Detect which cell encompasses the target text, then output its (X, Y) center coordinate. 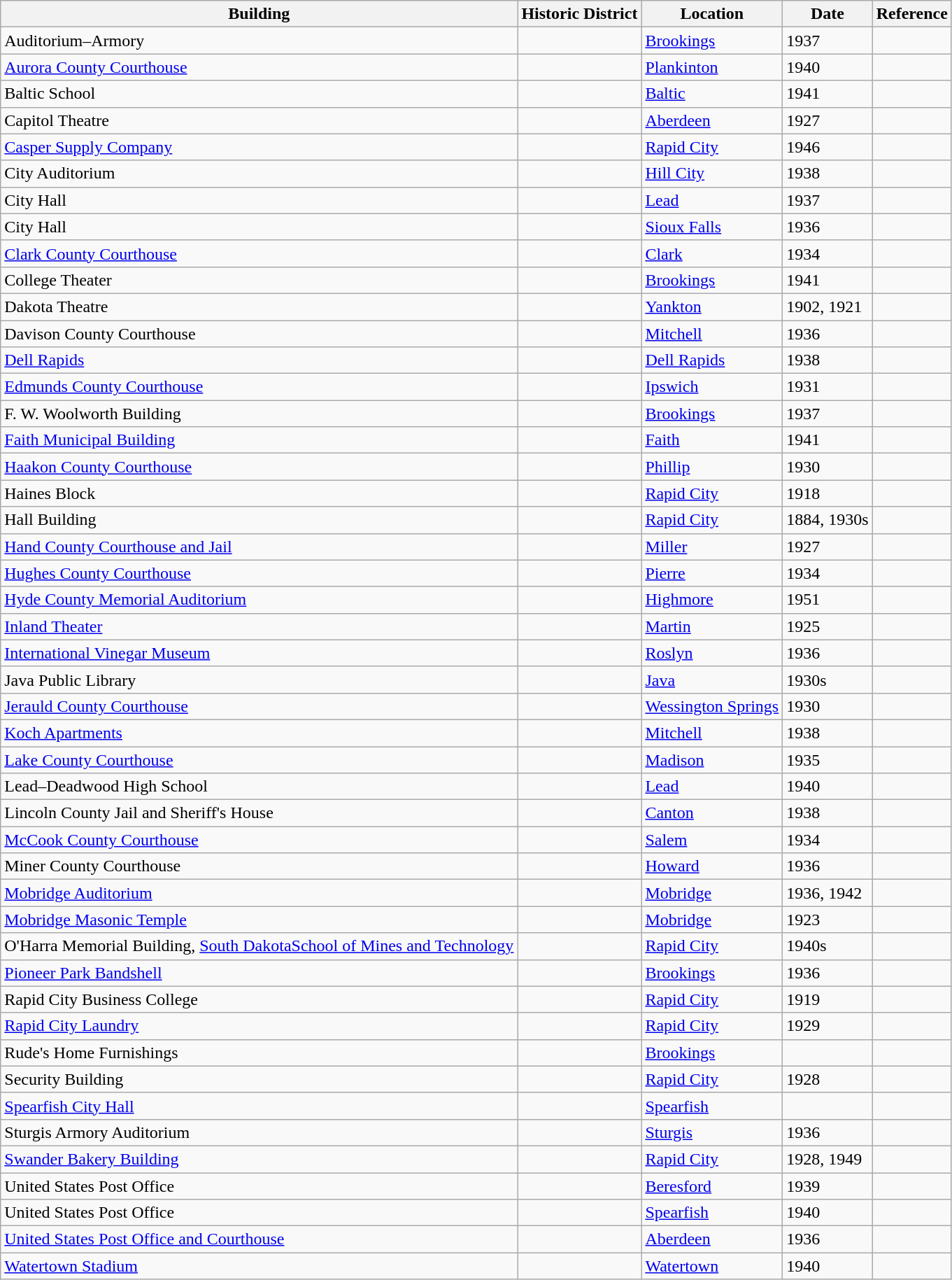
Capitol Theatre (259, 120)
Howard (712, 866)
Lincoln County Jail and Sheriff's House (259, 813)
Faith Municipal Building (259, 440)
Wessington Springs (712, 706)
Miller (712, 547)
Mobridge Masonic Temple (259, 920)
Ipswich (712, 387)
Rapid City Business College (259, 999)
1951 (827, 600)
McCook County Courthouse (259, 840)
Location (712, 14)
Reference (912, 14)
Security Building (259, 1079)
Madison (712, 759)
Sturgis (712, 1132)
Roslyn (712, 653)
Edmunds County Courthouse (259, 387)
1929 (827, 1026)
1919 (827, 999)
Phillip (712, 467)
Clark (712, 253)
1902, 1921 (827, 307)
1931 (827, 387)
Jerauld County Courthouse (259, 706)
Rapid City Laundry (259, 1026)
Hand County Courthouse and Jail (259, 547)
1935 (827, 759)
Lead–Deadwood High School (259, 787)
1939 (827, 1186)
Highmore (712, 600)
Hill City (712, 174)
Rude's Home Furnishings (259, 1053)
1884, 1930s (827, 520)
Java Public Library (259, 680)
Hyde County Memorial Auditorium (259, 600)
City Auditorium (259, 174)
Clark County Courthouse (259, 253)
1925 (827, 626)
O'Harra Memorial Building, South DakotaSchool of Mines and Technology (259, 946)
Haines Block (259, 493)
Spearfish City Hall (259, 1106)
Baltic (712, 94)
Miner County Courthouse (259, 866)
International Vinegar Museum (259, 653)
Casper Supply Company (259, 147)
1923 (827, 920)
Dakota Theatre (259, 307)
Watertown (712, 1266)
Martin (712, 626)
Historic District (579, 14)
1940s (827, 946)
Baltic School (259, 94)
Aurora County Courthouse (259, 67)
Hughes County Courthouse (259, 573)
College Theater (259, 280)
Inland Theater (259, 626)
Java (712, 680)
Watertown Stadium (259, 1266)
Mobridge Auditorium (259, 893)
Pioneer Park Bandshell (259, 973)
Date (827, 14)
Sioux Falls (712, 227)
1918 (827, 493)
Koch Apartments (259, 733)
Auditorium–Armory (259, 41)
Salem (712, 840)
1936, 1942 (827, 893)
United States Post Office and Courthouse (259, 1239)
Building (259, 14)
Haakon County Courthouse (259, 467)
1928 (827, 1079)
Beresford (712, 1186)
Canton (712, 813)
Faith (712, 440)
Davison County Courthouse (259, 334)
Plankinton (712, 67)
Swander Bakery Building (259, 1159)
Lake County Courthouse (259, 759)
1946 (827, 147)
1930s (827, 680)
Pierre (712, 573)
Yankton (712, 307)
Hall Building (259, 520)
Sturgis Armory Auditorium (259, 1132)
1928, 1949 (827, 1159)
F. W. Woolworth Building (259, 414)
